Search for the cell housing the specified text and yield its (x, y) center coordinate. 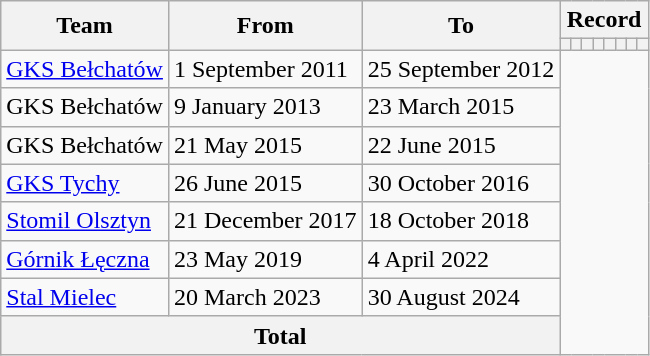
Record (604, 20)
GKS Tychy (85, 183)
23 May 2019 (265, 259)
1 September 2011 (265, 69)
9 January 2013 (265, 107)
Górnik Łęczna (85, 259)
Total (280, 335)
25 September 2012 (461, 69)
22 June 2015 (461, 145)
26 June 2015 (265, 183)
To (461, 26)
30 October 2016 (461, 183)
Stal Mielec (85, 297)
4 April 2022 (461, 259)
21 May 2015 (265, 145)
23 March 2015 (461, 107)
From (265, 26)
18 October 2018 (461, 221)
21 December 2017 (265, 221)
Stomil Olsztyn (85, 221)
20 March 2023 (265, 297)
Team (85, 26)
30 August 2024 (461, 297)
